Detect which cell encompasses the target text, then output its (x, y) center coordinate. 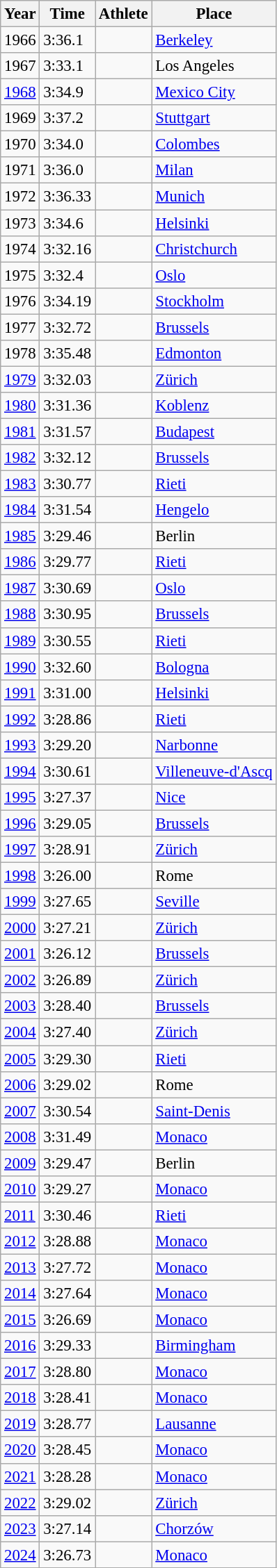
3:32.16 (68, 249)
3:34.9 (68, 92)
2000 (20, 928)
3:30.69 (68, 588)
1990 (20, 667)
2006 (20, 1084)
3:29.77 (68, 562)
Mexico City (214, 92)
3:28.41 (68, 1398)
1996 (20, 823)
3:30.61 (68, 771)
Edmonton (214, 354)
2020 (20, 1451)
Stuttgart (214, 118)
Athlete (122, 14)
1989 (20, 641)
3:36.1 (68, 40)
Year (20, 14)
3:27.21 (68, 928)
3:27.37 (68, 798)
1995 (20, 798)
3:26.12 (68, 954)
Hengelo (214, 510)
1993 (20, 745)
1972 (20, 197)
Bologna (214, 667)
Los Angeles (214, 66)
2003 (20, 1007)
1977 (20, 327)
2011 (20, 1215)
1992 (20, 719)
1966 (20, 40)
1968 (20, 92)
3:26.69 (68, 1320)
3:30.95 (68, 615)
Budapest (214, 431)
3:28.28 (68, 1476)
3:32.12 (68, 458)
3:28.86 (68, 719)
3:32.60 (68, 667)
3:31.49 (68, 1137)
2005 (20, 1059)
3:31.36 (68, 406)
1971 (20, 170)
Lausanne (214, 1424)
3:28.45 (68, 1451)
1970 (20, 145)
3:31.57 (68, 431)
1988 (20, 615)
2001 (20, 954)
2008 (20, 1137)
Berkeley (214, 40)
Chorzów (214, 1528)
3:28.88 (68, 1241)
3:30.54 (68, 1111)
3:28.77 (68, 1424)
3:29.33 (68, 1346)
3:32.4 (68, 275)
3:29.46 (68, 536)
Christchurch (214, 249)
1967 (20, 66)
3:28.91 (68, 850)
Narbonne (214, 745)
3:32.72 (68, 327)
3:26.89 (68, 980)
2004 (20, 1032)
3:35.48 (68, 354)
Birmingham (214, 1346)
1991 (20, 693)
1997 (20, 850)
1975 (20, 275)
1998 (20, 876)
1980 (20, 406)
Colombes (214, 145)
3:28.80 (68, 1372)
1999 (20, 902)
1981 (20, 431)
Milan (214, 170)
2019 (20, 1424)
2013 (20, 1267)
1994 (20, 771)
3:27.65 (68, 902)
1978 (20, 354)
3:32.03 (68, 379)
1987 (20, 588)
Koblenz (214, 406)
2023 (20, 1528)
Munich (214, 197)
3:30.77 (68, 484)
1983 (20, 484)
3:37.2 (68, 118)
2022 (20, 1503)
1973 (20, 223)
3:36.0 (68, 170)
1986 (20, 562)
1974 (20, 249)
Time (68, 14)
1979 (20, 379)
3:29.30 (68, 1059)
Villeneuve-d'Ascq (214, 771)
3:26.00 (68, 876)
2017 (20, 1372)
3:27.40 (68, 1032)
3:33.1 (68, 66)
3:29.05 (68, 823)
1976 (20, 301)
3:28.40 (68, 1007)
3:34.0 (68, 145)
3:30.55 (68, 641)
3:31.00 (68, 693)
2012 (20, 1241)
3:27.14 (68, 1528)
3:27.72 (68, 1267)
2010 (20, 1189)
Saint-Denis (214, 1111)
2002 (20, 980)
2021 (20, 1476)
2015 (20, 1320)
Seville (214, 902)
Stockholm (214, 301)
1982 (20, 458)
3:29.27 (68, 1189)
Place (214, 14)
1969 (20, 118)
2018 (20, 1398)
3:27.64 (68, 1294)
3:34.19 (68, 301)
3:29.47 (68, 1163)
3:30.46 (68, 1215)
2007 (20, 1111)
Nice (214, 798)
3:36.33 (68, 197)
2016 (20, 1346)
3:29.20 (68, 745)
1985 (20, 536)
1984 (20, 510)
3:26.73 (68, 1555)
2024 (20, 1555)
3:31.54 (68, 510)
3:34.6 (68, 223)
2009 (20, 1163)
2014 (20, 1294)
